Output the (x, y) coordinate of the center of the cell containing the given text.  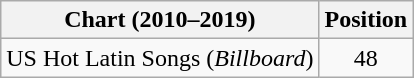
Chart (2010–2019) (160, 20)
Position (366, 20)
48 (366, 58)
US Hot Latin Songs (Billboard) (160, 58)
